Extract the (X, Y) coordinate from the center of the cell holding the provided text.  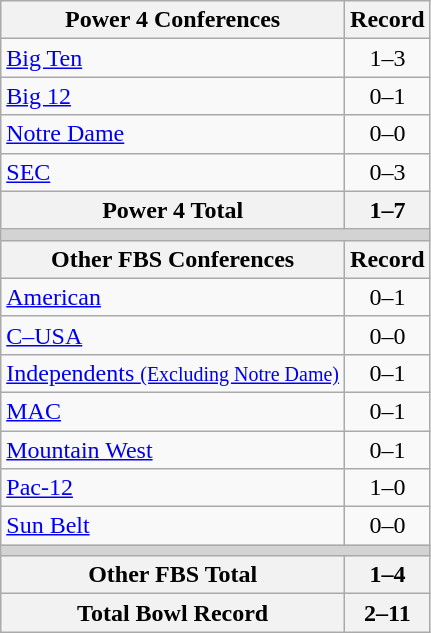
Notre Dame (173, 134)
MAC (173, 411)
Power 4 Conferences (173, 20)
Sun Belt (173, 526)
American (173, 297)
1–3 (388, 58)
SEC (173, 172)
Other FBS Conferences (173, 259)
Total Bowl Record (173, 613)
1–4 (388, 575)
Power 4 Total (173, 210)
2–11 (388, 613)
Independents (Excluding Notre Dame) (173, 373)
1–7 (388, 210)
C–USA (173, 335)
Big Ten (173, 58)
1–0 (388, 488)
0–3 (388, 172)
Big 12 (173, 96)
Pac-12 (173, 488)
Other FBS Total (173, 575)
Mountain West (173, 449)
